Provide the (X, Y) coordinate of the cell's center where the given text is located.  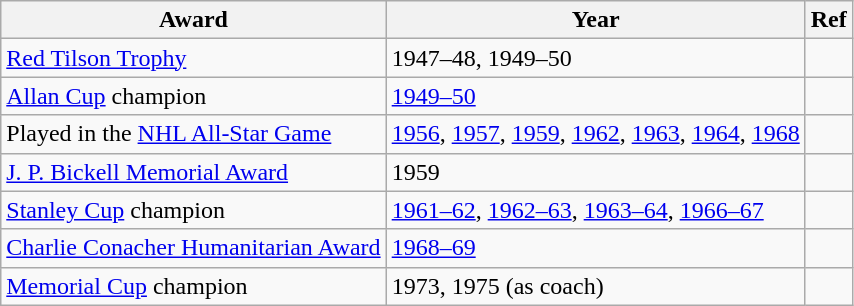
Charlie Conacher Humanitarian Award (194, 248)
Year (596, 20)
Ref (828, 20)
1961–62, 1962–63, 1963–64, 1966–67 (596, 210)
1959 (596, 172)
Played in the NHL All-Star Game (194, 134)
Red Tilson Trophy (194, 58)
1968–69 (596, 248)
1973, 1975 (as coach) (596, 286)
1947–48, 1949–50 (596, 58)
Allan Cup champion (194, 96)
Stanley Cup champion (194, 210)
1949–50 (596, 96)
Award (194, 20)
1956, 1957, 1959, 1962, 1963, 1964, 1968 (596, 134)
J. P. Bickell Memorial Award (194, 172)
Memorial Cup champion (194, 286)
